For the text-containing cell, return its midpoint in [X, Y] coordinate format. 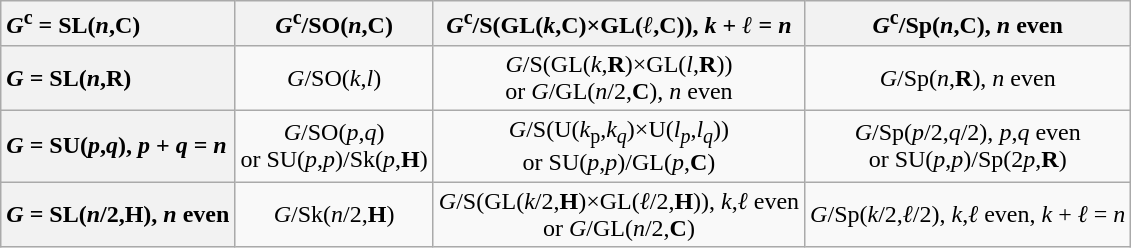
G/S(U(kp,kq)×U(lp,lq)) or SU(p,p)/GL(p,C) [618, 146]
Gc/SO(n,C) [334, 24]
G = SL(n,R) [118, 78]
G/Sp(k/2,ℓ/2), k,ℓ even, k + ℓ = n [968, 214]
G/Sp(n,R), n even [968, 78]
Gc = SL(n,C) [118, 24]
G/SO(k,l) [334, 78]
G = SL(n/2,H), n even [118, 214]
Gc/Sp(n,C), n even [968, 24]
G/Sk(n/2,H) [334, 214]
G = SU(p,q), p + q = n [118, 146]
G/Sp(p/2,q/2), p,q even or SU(p,p)/Sp(2p,R) [968, 146]
G/S(GL(k,R)×GL(l,R)) or G/GL(n/2,C), n even [618, 78]
G/SO(p,q) or SU(p,p)/Sk(p,H) [334, 146]
G/S(GL(k/2,H)×GL(ℓ/2,H)), k,ℓ even or G/GL(n/2,C) [618, 214]
Gc/S(GL(k,C)×GL(ℓ,C)), k + ℓ = n [618, 24]
